Determine the [X, Y] coordinate at the center of the cell enclosing the given text.  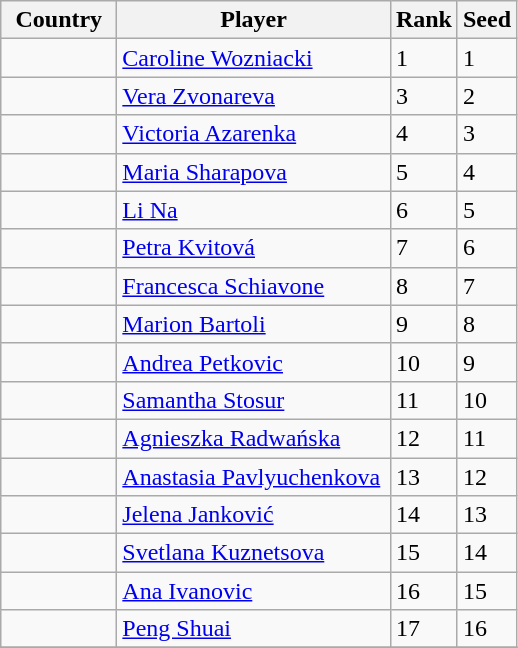
Francesca Schiavone [254, 286]
Victoria Azarenka [254, 134]
Li Na [254, 210]
Marion Bartoli [254, 324]
Andrea Petkovic [254, 362]
Svetlana Kuznetsova [254, 553]
Rank [424, 20]
Samantha Stosur [254, 400]
Caroline Wozniacki [254, 58]
Ana Ivanovic [254, 591]
2 [486, 96]
17 [424, 629]
Player [254, 20]
Anastasia Pavlyuchenkova [254, 477]
Peng Shuai [254, 629]
Country [59, 20]
Petra Kvitová [254, 248]
Jelena Janković [254, 515]
Seed [486, 20]
Maria Sharapova [254, 172]
Vera Zvonareva [254, 96]
Agnieszka Radwańska [254, 438]
